Determine the (X, Y) coordinate at the center of the cell enclosing the given text.  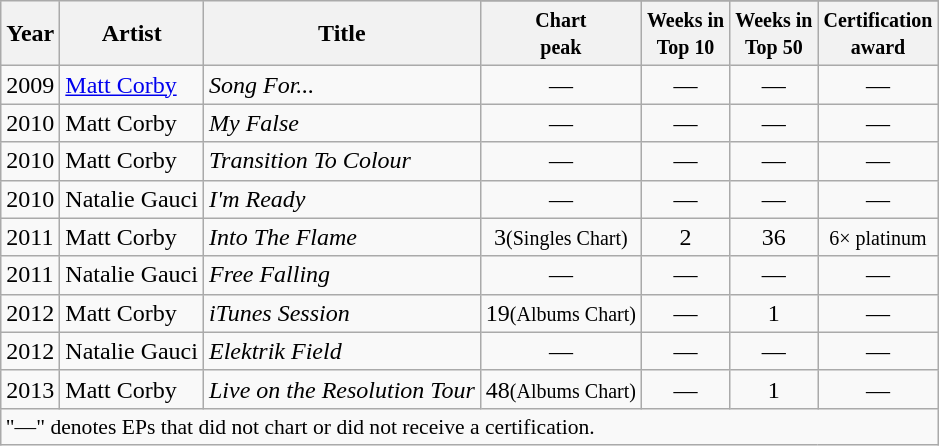
I'm Ready (342, 199)
Certificationaward (878, 34)
"—" denotes EPs that did not chart or did not receive a certification. (470, 426)
Transition To Colour (342, 161)
19(Albums Chart) (560, 313)
Weeks inTop 50 (774, 34)
48(Albums Chart) (560, 389)
Into The Flame (342, 237)
Title (342, 34)
6× platinum (878, 237)
Weeks inTop 10 (685, 34)
Free Falling (342, 275)
Artist (132, 34)
2009 (30, 85)
Elektrik Field (342, 351)
Year (30, 34)
My False (342, 123)
2013 (30, 389)
2 (685, 237)
Chartpeak (560, 34)
3(Singles Chart) (560, 237)
iTunes Session (342, 313)
36 (774, 237)
Song For... (342, 85)
Live on the Resolution Tour (342, 389)
